Capture the cell that displays the provided text and extract its (X, Y) central coordinate. 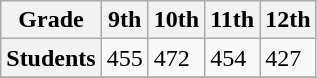
9th (124, 20)
11th (232, 20)
455 (124, 58)
454 (232, 58)
Grade (51, 20)
472 (176, 58)
Students (51, 58)
10th (176, 20)
427 (288, 58)
12th (288, 20)
